Search for the cell housing the specified text and yield its [x, y] center coordinate. 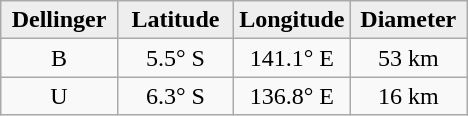
Latitude [175, 20]
53 km [408, 58]
136.8° E [292, 96]
Dellinger [59, 20]
141.1° E [292, 58]
U [59, 96]
5.5° S [175, 58]
Diameter [408, 20]
Longitude [292, 20]
6.3° S [175, 96]
16 km [408, 96]
B [59, 58]
